Output the (x, y) coordinate of the center of the cell containing the given text.  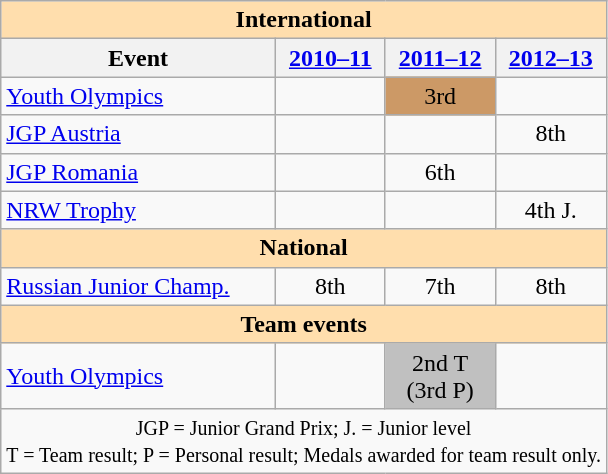
2010–11 (330, 58)
JGP = Junior Grand Prix; J. = Junior level T = Team result; P = Personal result; Medals awarded for team result only. (304, 440)
National (304, 248)
Event (138, 58)
International (304, 20)
2012–13 (550, 58)
JGP Romania (138, 172)
6th (440, 172)
7th (440, 286)
2011–12 (440, 58)
NRW Trophy (138, 210)
4th J. (550, 210)
2nd T (3rd P) (440, 376)
Team events (304, 324)
3rd (440, 96)
Russian Junior Champ. (138, 286)
JGP Austria (138, 134)
